Detect which cell encompasses the target text, then output its (x, y) center coordinate. 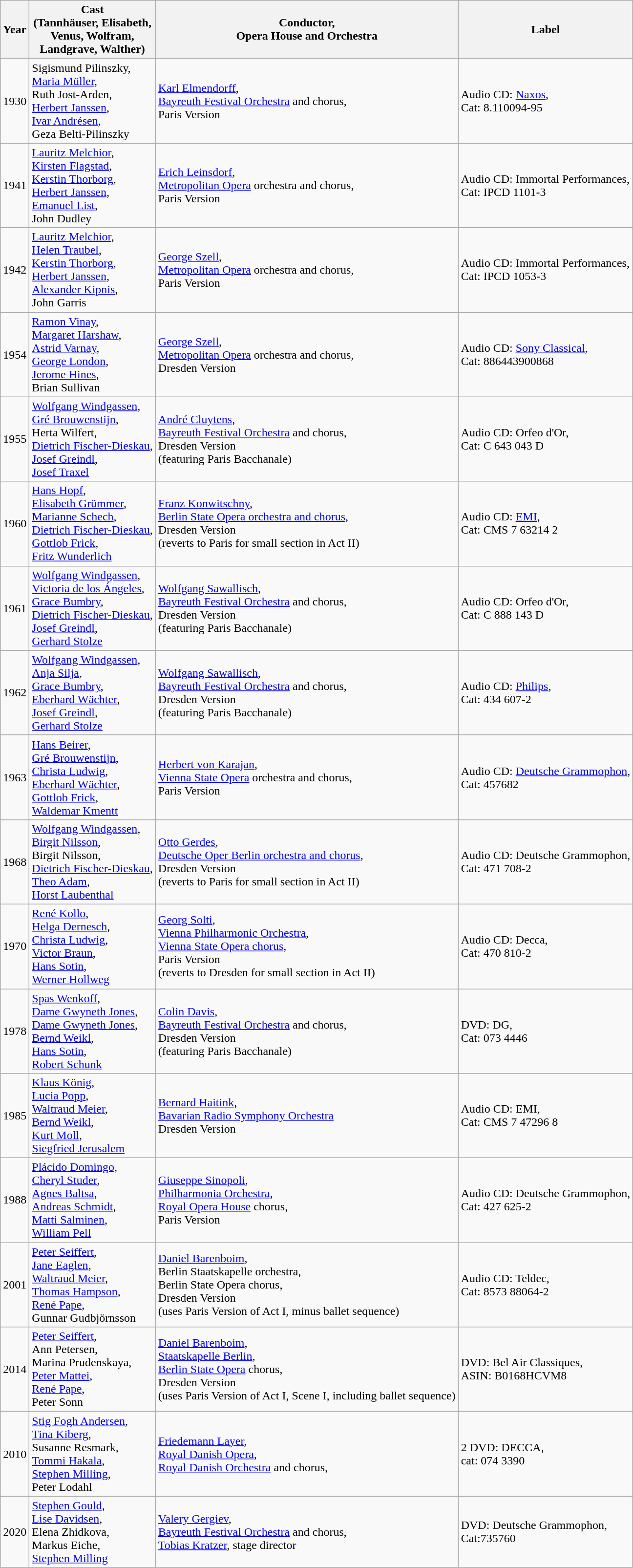
Audio CD: Orfeo d'Or,Cat: C 888 143 D (546, 608)
Audio CD: Philips,Cat: 434 607-2 (546, 693)
DVD: DG,Cat: 073 4446 (546, 1031)
Conductor,Opera House and Orchestra (307, 29)
Peter Seiffert,Ann Petersen,Marina Prudenskaya,Peter Mattei,René Pape, Peter Sonn (93, 1369)
1963 (15, 777)
Cast(Tannhäuser, Elisabeth,Venus, Wolfram,Landgrave, Walther) (93, 29)
Georg Solti,Vienna Philharmonic Orchestra,Vienna State Opera chorus,Paris Version(reverts to Dresden for small section in Act II) (307, 946)
DVD: Deutsche Grammophon, Cat:735760 (546, 1532)
Audio CD: Teldec,Cat: 8573 88064-2 (546, 1285)
Audio CD: Orfeo d'Or, Cat: C 643 043 D (546, 439)
Giuseppe Sinopoli,Philharmonia Orchestra,Royal Opera House chorus,Paris Version (307, 1200)
Stephen Gould,Lise Davidsen,Elena Zhidkova,Markus Eiche, Stephen Milling (93, 1532)
Audio CD: Deutsche Grammophon,Cat: 457682 (546, 777)
George Szell,Metropolitan Opera orchestra and chorus,Dresden Version (307, 355)
1954 (15, 355)
Peter Seiffert,Jane Eaglen,Waltraud Meier,Thomas Hampson,René Pape, Gunnar Gudbjörnsson (93, 1285)
Audio CD: Decca,Cat: 470 810-2 (546, 946)
Spas Wenkoff,Dame Gwyneth Jones,Dame Gwyneth Jones,Bernd Weikl,Hans Sotin,Robert Schunk (93, 1031)
Audio CD: Immortal Performances,Cat: IPCD 1053-3 (546, 270)
Audio CD: Naxos,Cat: 8.110094-95 (546, 101)
1978 (15, 1031)
1988 (15, 1200)
1955 (15, 439)
Hans Beirer,Gré Brouwenstijn,Christa Ludwig,Eberhard Wächter,Gottlob Frick,Waldemar Kmentt (93, 777)
1961 (15, 608)
Karl Elmendorff,Bayreuth Festival Orchestra and chorus,Paris Version (307, 101)
Audio CD: Deutsche Grammophon,Cat: 471 708-2 (546, 862)
1942 (15, 270)
Daniel Barenboim,Berlin Staatskapelle orchestra,Berlin State Opera chorus,Dresden Version(uses Paris Version of Act I, minus ballet sequence) (307, 1285)
Wolfgang Windgassen,Anja Silja,Grace Bumbry,Eberhard Wächter,Josef Greindl,Gerhard Stolze (93, 693)
Friedemann Layer,Royal Danish Opera, Royal Danish Orchestra and chorus, (307, 1454)
1930 (15, 101)
1968 (15, 862)
DVD: Bel Air Classiques,ASIN: B0168HCVM8 (546, 1369)
Wolfgang Windgassen,Birgit Nilsson,Birgit Nilsson,Dietrich Fischer-Dieskau,Theo Adam,Horst Laubenthal (93, 862)
Ramon Vinay,Margaret Harshaw,Astrid Varnay,George London,Jerome Hines,Brian Sullivan (93, 355)
Audio CD: Sony Classical,Cat: 886443900868 (546, 355)
Hans Hopf,Elisabeth Grümmer,Marianne Schech,Dietrich Fischer-Dieskau, Gottlob Frick,Fritz Wunderlich (93, 524)
Bernard Haitink,Bavarian Radio Symphony OrchestraDresden Version (307, 1116)
Daniel Barenboim,Staatskapelle Berlin,Berlin State Opera chorus,Dresden Version(uses Paris Version of Act I, Scene I, including ballet sequence) (307, 1369)
Wolfgang Windgassen,Gré Brouwenstijn,Herta Wilfert,Dietrich Fischer-Dieskau,Josef Greindl,Josef Traxel (93, 439)
Franz Konwitschny,Berlin State Opera orchestra and chorus, Dresden Version(reverts to Paris for small section in Act II) (307, 524)
Stig Fogh Andersen,Tina Kiberg,Susanne Resmark,Tommi Hakala,Stephen Milling,Peter Lodahl (93, 1454)
Audio CD: EMI,Cat: CMS 7 47296 8 (546, 1116)
Lauritz Melchior,Helen Traubel,Kerstin Thorborg,Herbert Janssen,Alexander Kipnis,John Garris (93, 270)
Herbert von Karajan,Vienna State Opera orchestra and chorus,Paris Version (307, 777)
1970 (15, 946)
Label (546, 29)
René Kollo,Helga Dernesch,Christa Ludwig,Victor Braun,Hans Sotin,Werner Hollweg (93, 946)
2 DVD: DECCA,cat: 074 3390 (546, 1454)
Plácido Domingo,Cheryl Studer,Agnes Baltsa,Andreas Schmidt,Matti Salminen,William Pell (93, 1200)
Colin Davis,Bayreuth Festival Orchestra and chorus,Dresden Version(featuring Paris Bacchanale) (307, 1031)
2020 (15, 1532)
2010 (15, 1454)
Audio CD: Immortal Performances,Cat: IPCD 1101-3 (546, 186)
Audio CD: Deutsche Grammophon,Cat: 427 625-2 (546, 1200)
2001 (15, 1285)
Wolfgang Windgassen,Victoria de los Ángeles,Grace Bumbry,Dietrich Fischer-Dieskau,Josef Greindl,Gerhard Stolze (93, 608)
Valery Gergiev, Bayreuth Festival Orchestra and chorus,Tobias Kratzer, stage director (307, 1532)
Klaus König,Lucia Popp,Waltraud Meier,Bernd Weikl,Kurt Moll,Siegfried Jerusalem (93, 1116)
1962 (15, 693)
Erich Leinsdorf,Metropolitan Opera orchestra and chorus,Paris Version (307, 186)
Sigismund Pilinszky,Maria Müller,Ruth Jost-Arden,Herbert Janssen,Ivar Andrésen,Geza Belti-Pilinszky (93, 101)
André Cluytens,Bayreuth Festival Orchestra and chorus,Dresden Version(featuring Paris Bacchanale) (307, 439)
2014 (15, 1369)
Audio CD: EMI,Cat: CMS 7 63214 2 (546, 524)
Otto Gerdes,Deutsche Oper Berlin orchestra and chorus,Dresden Version(reverts to Paris for small section in Act II) (307, 862)
1941 (15, 186)
1985 (15, 1116)
1960 (15, 524)
Year (15, 29)
Lauritz Melchior,Kirsten Flagstad,Kerstin Thorborg,Herbert Janssen,Emanuel List,John Dudley (93, 186)
George Szell,Metropolitan Opera orchestra and chorus,Paris Version (307, 270)
